Pinpoint the cell where the given text exists, returning its [X, Y] midpoint coordinate. 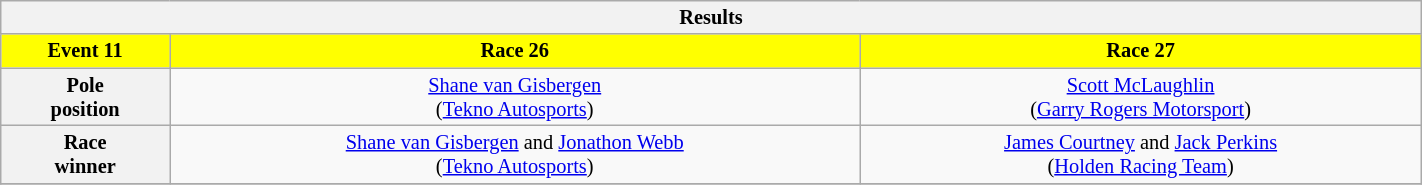
Event 11 [86, 51]
Racewinner [86, 154]
Race 26 [515, 51]
Shane van Gisbergen(Tekno Autosports) [515, 97]
Scott McLaughlin(Garry Rogers Motorsport) [1140, 97]
Results [711, 17]
Race 27 [1140, 51]
James Courtney and Jack Perkins(Holden Racing Team) [1140, 154]
Shane van Gisbergen and Jonathon Webb(Tekno Autosports) [515, 154]
Poleposition [86, 97]
